For the text-containing cell, return its midpoint in (X, Y) coordinate format. 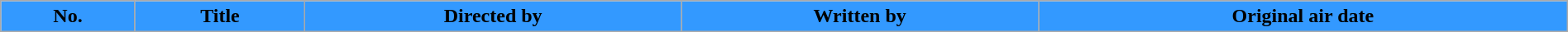
Written by (860, 16)
Title (220, 16)
Directed by (493, 16)
No. (68, 16)
Original air date (1303, 16)
